Pinpoint the cell where the given text exists, returning its [x, y] midpoint coordinate. 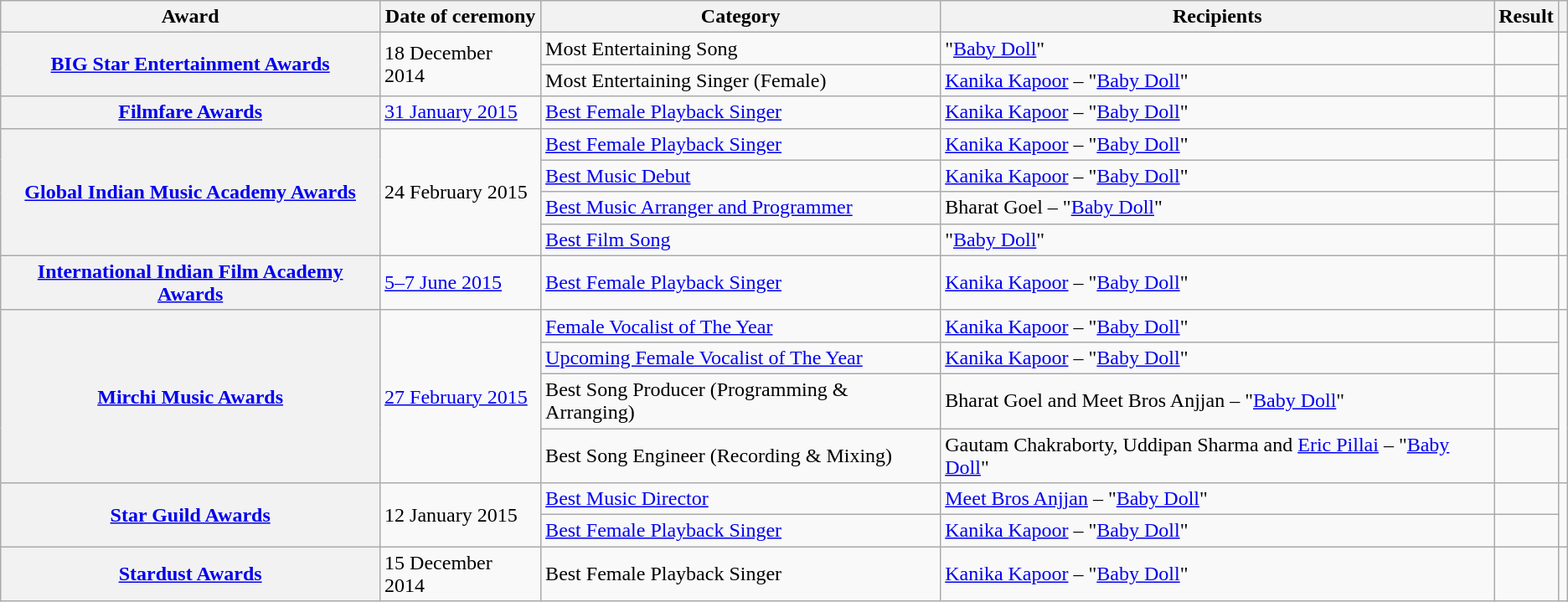
Meet Bros Anjjan – "Baby Doll" [1218, 499]
18 December 2014 [461, 64]
Upcoming Female Vocalist of The Year [740, 358]
Best Song Producer (Programming & Arranging) [740, 400]
BIG Star Entertainment Awards [191, 64]
Star Guild Awards [191, 515]
Global Indian Music Academy Awards [191, 192]
Mirchi Music Awards [191, 396]
International Indian Film Academy Awards [191, 283]
Award [191, 17]
Best Music Director [740, 499]
Best Song Engineer (Recording & Mixing) [740, 455]
Date of ceremony [461, 17]
Stardust Awards [191, 574]
Bharat Goel – "Baby Doll" [1218, 208]
Filmfare Awards [191, 112]
Recipients [1218, 17]
15 December 2014 [461, 574]
5–7 June 2015 [461, 283]
Most Entertaining Singer (Female) [740, 80]
Most Entertaining Song [740, 49]
Best Film Song [740, 239]
Best Music Debut [740, 176]
Gautam Chakraborty, Uddipan Sharma and Eric Pillai – "Baby Doll" [1218, 455]
Category [740, 17]
24 February 2015 [461, 192]
Best Music Arranger and Programmer [740, 208]
Result [1526, 17]
12 January 2015 [461, 515]
Bharat Goel and Meet Bros Anjjan – "Baby Doll" [1218, 400]
27 February 2015 [461, 396]
Female Vocalist of The Year [740, 326]
31 January 2015 [461, 112]
